Pinpoint the cell where the given text exists, returning its [X, Y] midpoint coordinate. 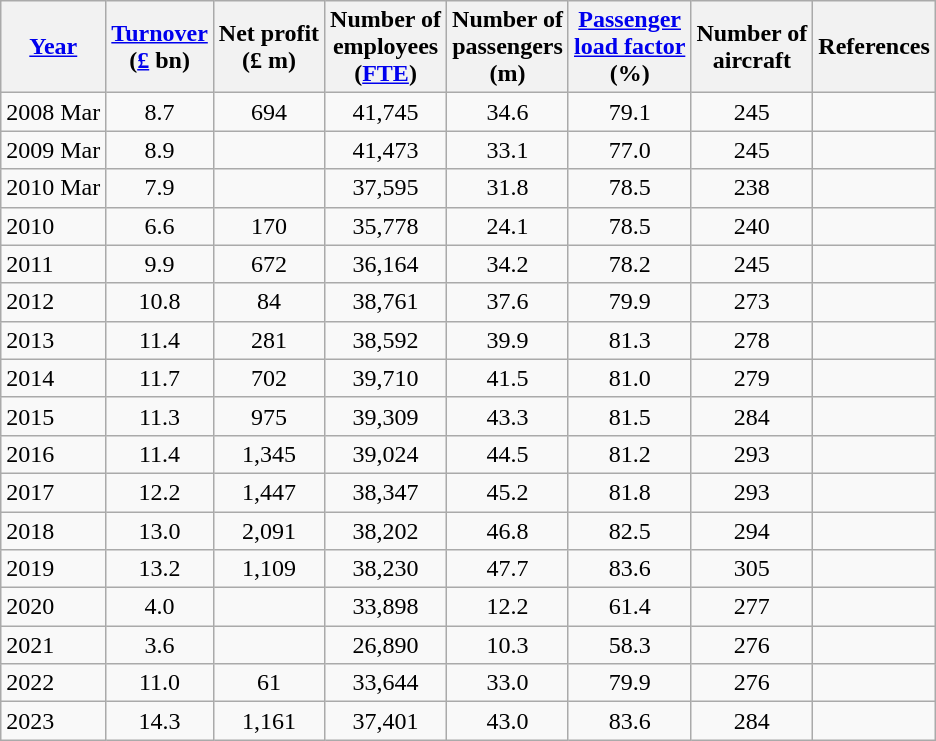
41,473 [386, 150]
4.0 [160, 607]
79.1 [629, 112]
2012 [54, 302]
2020 [54, 607]
81.8 [629, 492]
39,710 [386, 378]
34.6 [508, 112]
33.0 [508, 683]
278 [752, 340]
33,644 [386, 683]
2010 [54, 226]
37.6 [508, 302]
2,091 [268, 531]
8.9 [160, 150]
Number ofpassengers(m) [508, 47]
3.6 [160, 645]
1,109 [268, 569]
694 [268, 112]
31.8 [508, 188]
37,401 [386, 721]
702 [268, 378]
238 [752, 188]
34.2 [508, 264]
2017 [54, 492]
2022 [54, 683]
38,761 [386, 302]
81.3 [629, 340]
Passengerload factor(%) [629, 47]
47.7 [508, 569]
81.5 [629, 416]
82.5 [629, 531]
38,230 [386, 569]
2016 [54, 454]
672 [268, 264]
37,595 [386, 188]
2019 [54, 569]
279 [752, 378]
78.2 [629, 264]
2011 [54, 264]
6.6 [160, 226]
77.0 [629, 150]
36,164 [386, 264]
8.7 [160, 112]
43.0 [508, 721]
44.5 [508, 454]
39,309 [386, 416]
41.5 [508, 378]
39,024 [386, 454]
1,345 [268, 454]
2018 [54, 531]
2010 Mar [54, 188]
38,202 [386, 531]
2015 [54, 416]
2013 [54, 340]
2023 [54, 721]
81.2 [629, 454]
84 [268, 302]
Number ofemployees(FTE) [386, 47]
975 [268, 416]
7.9 [160, 188]
13.2 [160, 569]
35,778 [386, 226]
58.3 [629, 645]
45.2 [508, 492]
Net profit(£ m) [268, 47]
305 [752, 569]
277 [752, 607]
33.1 [508, 150]
2008 Mar [54, 112]
11.3 [160, 416]
Turnover(£ bn) [160, 47]
61 [268, 683]
38,347 [386, 492]
Year [54, 47]
39.9 [508, 340]
2014 [54, 378]
41,745 [386, 112]
273 [752, 302]
1,447 [268, 492]
281 [268, 340]
Number ofaircraft [752, 47]
13.0 [160, 531]
10.8 [160, 302]
11.7 [160, 378]
294 [752, 531]
61.4 [629, 607]
2009 Mar [54, 150]
33,898 [386, 607]
38,592 [386, 340]
11.0 [160, 683]
46.8 [508, 531]
26,890 [386, 645]
10.3 [508, 645]
14.3 [160, 721]
9.9 [160, 264]
81.0 [629, 378]
43.3 [508, 416]
240 [752, 226]
170 [268, 226]
2021 [54, 645]
24.1 [508, 226]
1,161 [268, 721]
References [874, 47]
